Provide the (X, Y) coordinate of the cell's center where the given text is located.  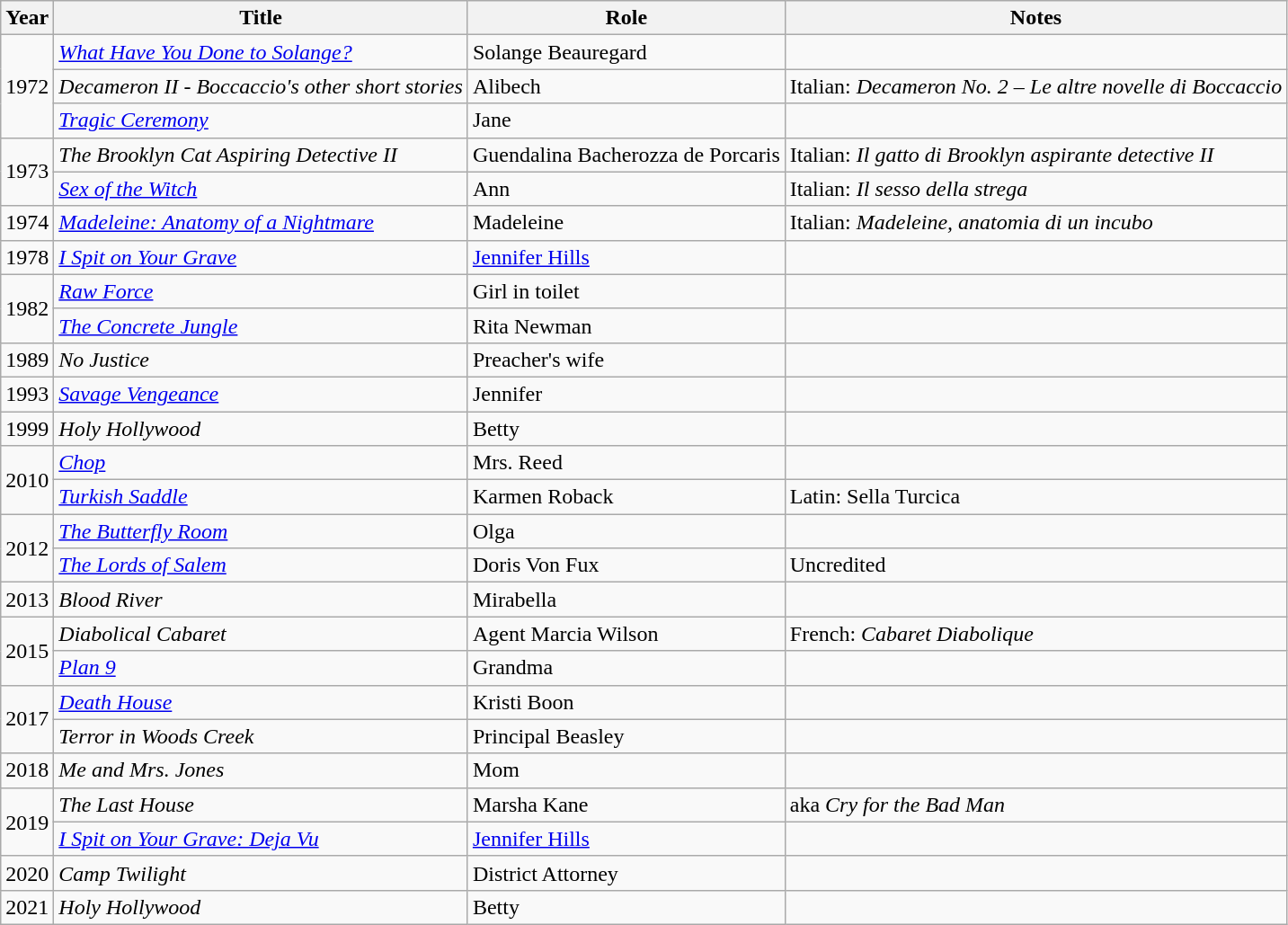
1999 (27, 429)
Madeleine (626, 223)
2012 (27, 548)
Alibech (626, 86)
Ann (626, 189)
1973 (27, 172)
Blood River (261, 600)
Marsha Kane (626, 805)
Latin: Sella Turcica (1035, 497)
Terror in Woods Creek (261, 736)
2021 (27, 907)
The Butterfly Room (261, 531)
2017 (27, 719)
Plan 9 (261, 668)
1974 (27, 223)
Sex of the Witch (261, 189)
Girl in toilet (626, 291)
I Spit on Your Grave (261, 257)
Diabolical Cabaret (261, 634)
Tragic Ceremony (261, 120)
2018 (27, 770)
The Lords of Salem (261, 565)
aka Cry for the Bad Man (1035, 805)
Agent Marcia Wilson (626, 634)
Chop (261, 463)
Karmen Roback (626, 497)
1972 (27, 86)
2019 (27, 822)
Olga (626, 531)
The Last House (261, 805)
Solange Beauregard (626, 52)
No Justice (261, 360)
Turkish Saddle (261, 497)
Savage Vengeance (261, 394)
Italian: Il sesso della strega (1035, 189)
Rita Newman (626, 325)
Preacher's wife (626, 360)
Madeleine: Anatomy of a Nightmare (261, 223)
2010 (27, 480)
Me and Mrs. Jones (261, 770)
French: Cabaret Diabolique (1035, 634)
Jennifer (626, 394)
Notes (1035, 18)
District Attorney (626, 873)
The Concrete Jungle (261, 325)
Guendalina Bacherozza de Porcaris (626, 155)
1978 (27, 257)
Italian: Madeleine, anatomia di un incubo (1035, 223)
1993 (27, 394)
1989 (27, 360)
Kristi Boon (626, 702)
Jane (626, 120)
I Spit on Your Grave: Deja Vu (261, 839)
2013 (27, 600)
Title (261, 18)
The Brooklyn Cat Aspiring Detective II (261, 155)
Mom (626, 770)
Uncredited (1035, 565)
Death House (261, 702)
Italian: Il gatto di Brooklyn aspirante detective II (1035, 155)
Grandma (626, 668)
Camp Twilight (261, 873)
Role (626, 18)
What Have You Done to Solange? (261, 52)
2015 (27, 651)
Raw Force (261, 291)
Year (27, 18)
Mrs. Reed (626, 463)
Doris Von Fux (626, 565)
1982 (27, 308)
Italian: Decameron No. 2 – Le altre novelle di Boccaccio (1035, 86)
Decameron II - Boccaccio's other short stories (261, 86)
2020 (27, 873)
Mirabella (626, 600)
Principal Beasley (626, 736)
